Return (X, Y) of the center of cell containing provided text 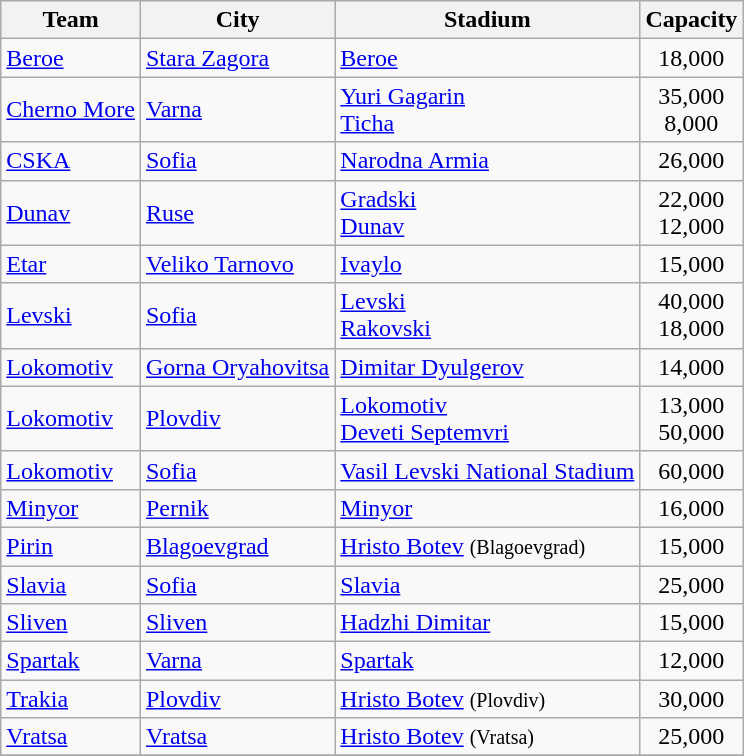
City (237, 20)
Stadium (488, 20)
35,0008,000 (692, 110)
Ivaylo (488, 264)
Ruse (237, 212)
30,000 (692, 699)
Hadzhi Dimitar (488, 623)
Stara Zagora (237, 58)
Veliko Tarnovo (237, 264)
Cherno More (71, 110)
40,00018,000 (692, 316)
LokomotivDeveti Septemvri (488, 418)
Etar (71, 264)
13,00050,000 (692, 418)
Hristo Botev (Plovdiv) (488, 699)
Vasil Levski National Stadium (488, 470)
14,000 (692, 367)
26,000 (692, 161)
Dimitar Dyulgerov (488, 367)
Gorna Oryahovitsa (237, 367)
Hristo Botev (Vratsa) (488, 737)
GradskiDunav (488, 212)
Blagoevgrad (237, 546)
16,000 (692, 508)
Team (71, 20)
Dunav (71, 212)
22,00012,000 (692, 212)
CSKA (71, 161)
18,000 (692, 58)
Hristo Botev (Blagoevgrad) (488, 546)
60,000 (692, 470)
LevskiRakovski (488, 316)
Narodna Armia (488, 161)
Pernik (237, 508)
Trakia (71, 699)
Pirin (71, 546)
12,000 (692, 661)
Yuri GagarinTicha (488, 110)
Levski (71, 316)
Capacity (692, 20)
